From the cell containing the given text, extract its center point as [X, Y] coordinate. 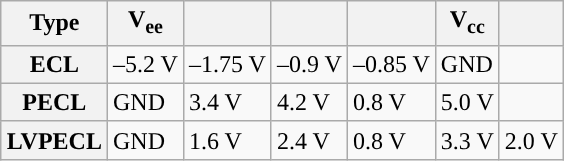
Type [54, 23]
–0.9 V [309, 64]
Vcc [467, 23]
–5.2 V [145, 64]
PECL [54, 102]
ECL [54, 64]
Vee [145, 23]
–1.75 V [227, 64]
3.3 V [467, 140]
–0.85 V [391, 64]
LVPECL [54, 140]
4.2 V [309, 102]
2.4 V [309, 140]
2.0 V [531, 140]
5.0 V [467, 102]
1.6 V [227, 140]
3.4 V [227, 102]
